Capture the cell that displays the provided text and extract its (x, y) central coordinate. 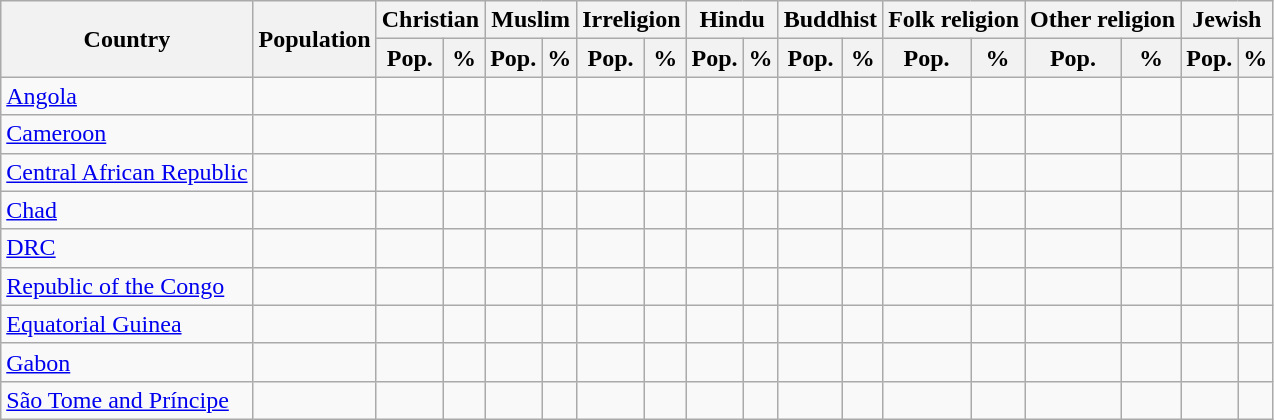
Gabon (127, 362)
Population (314, 39)
Jewish (1227, 20)
Country (127, 39)
Angola (127, 96)
Hindu (732, 20)
Equatorial Guinea (127, 324)
Buddhist (830, 20)
Other religion (1103, 20)
Christian (430, 20)
Muslim (531, 20)
Central African Republic (127, 172)
Republic of the Congo (127, 286)
DRC (127, 248)
Cameroon (127, 134)
Irreligion (632, 20)
São Tome and Príncipe (127, 400)
Folk religion (954, 20)
Chad (127, 210)
